Determine the [x, y] coordinate at the center of the cell enclosing the given text.  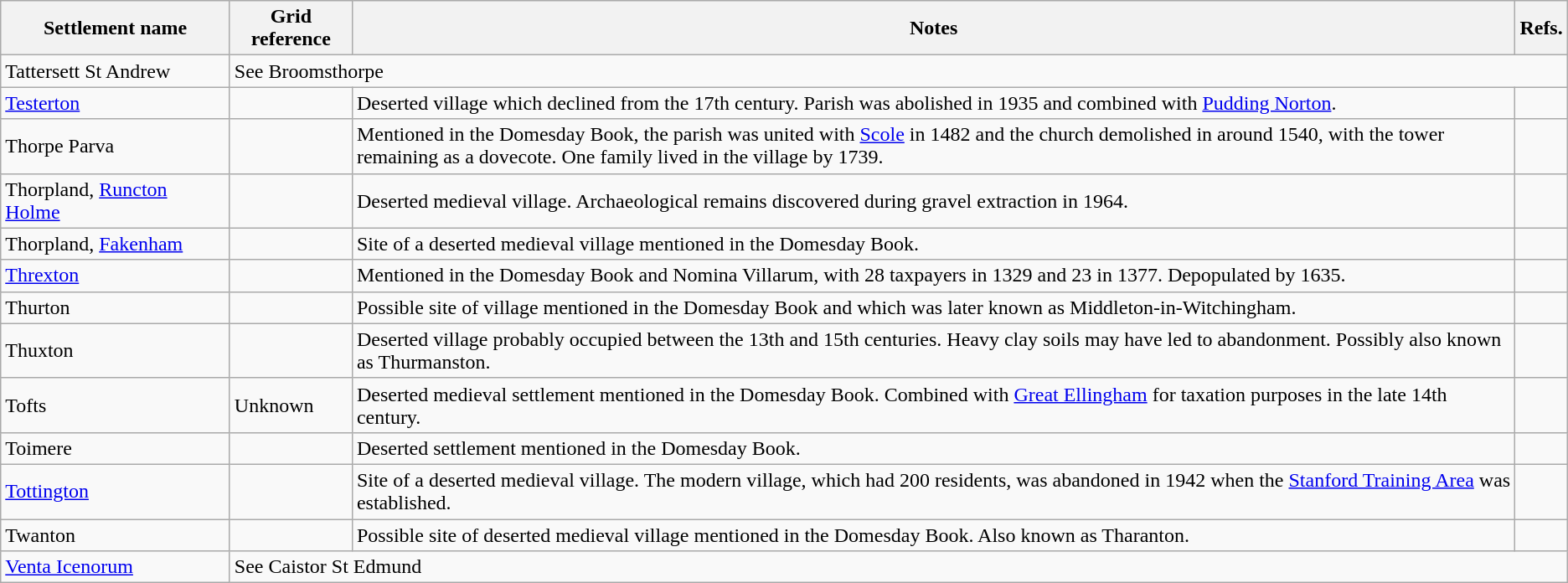
Thorpe Parva [116, 146]
Twanton [116, 535]
Deserted settlement mentioned in the Domesday Book. [933, 448]
Deserted village which declined from the 17th century. Parish was abolished in 1935 and combined with Pudding Norton. [933, 103]
Mentioned in the Domesday Book and Nomina Villarum, with 28 taxpayers in 1329 and 23 in 1377. Depopulated by 1635. [933, 276]
Possible site of deserted medieval village mentioned in the Domesday Book. Also known as Tharanton. [933, 535]
Thorpland, Fakenham [116, 244]
Unknown [291, 405]
Grid reference [291, 28]
Thurton [116, 307]
Settlement name [116, 28]
Venta Icenorum [116, 567]
Refs. [1541, 28]
Threxton [116, 276]
Notes [933, 28]
Toimere [116, 448]
Tattersett St Andrew [116, 71]
Testerton [116, 103]
Tofts [116, 405]
Deserted medieval village. Archaeological remains discovered during gravel extraction in 1964. [933, 201]
Deserted medieval settlement mentioned in the Domesday Book. Combined with Great Ellingham for taxation purposes in the late 14th century. [933, 405]
Thuxton [116, 350]
Tottington [116, 491]
See Broomsthorpe [898, 71]
Thorpland, Runcton Holme [116, 201]
See Caistor St Edmund [898, 567]
Site of a deserted medieval village mentioned in the Domesday Book. [933, 244]
Possible site of village mentioned in the Domesday Book and which was later known as Middleton-in-Witchingham. [933, 307]
